Provide the (X, Y) coordinate of the cell's center where the given text is located.  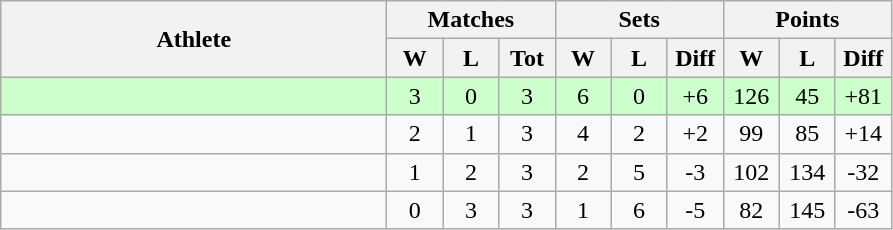
99 (751, 134)
85 (807, 134)
4 (583, 134)
+6 (695, 96)
134 (807, 172)
5 (639, 172)
Matches (471, 20)
+81 (863, 96)
-3 (695, 172)
Points (807, 20)
-32 (863, 172)
Athlete (194, 39)
102 (751, 172)
+2 (695, 134)
145 (807, 210)
+14 (863, 134)
Tot (527, 58)
82 (751, 210)
-63 (863, 210)
-5 (695, 210)
Sets (639, 20)
126 (751, 96)
45 (807, 96)
